Return [X, Y] of the center of cell containing provided text 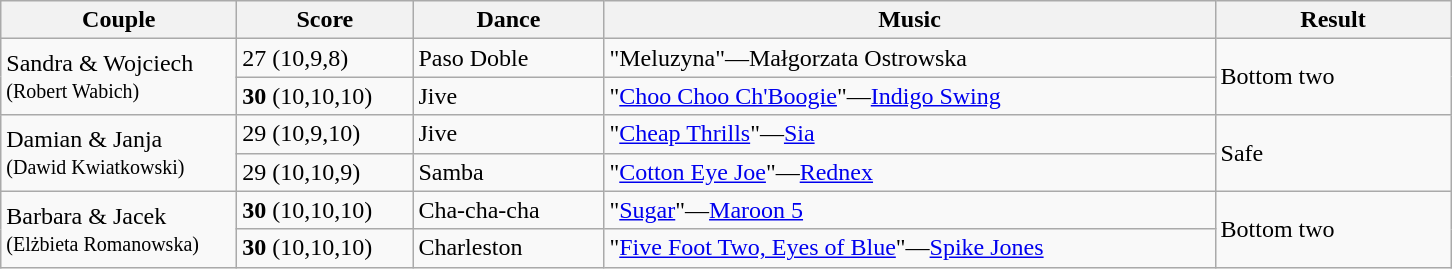
Dance [508, 20]
Score [325, 20]
"Five Foot Two, Eyes of Blue"—Spike Jones [910, 248]
Music [910, 20]
Safe [1333, 153]
"Sugar"—Maroon 5 [910, 210]
"Cotton Eye Joe"—Rednex [910, 172]
Sandra & Wojciech(Robert Wabich) [119, 77]
27 (10,9,8) [325, 58]
Damian & Janja(Dawid Kwiatkowski) [119, 153]
Couple [119, 20]
Paso Doble [508, 58]
Charleston [508, 248]
Barbara & Jacek(Elżbieta Romanowska) [119, 229]
"Meluzyna"—Małgorzata Ostrowska [910, 58]
29 (10,9,10) [325, 134]
Cha-cha-cha [508, 210]
Result [1333, 20]
"Cheap Thrills"—Sia [910, 134]
"Choo Choo Ch'Boogie"—Indigo Swing [910, 96]
Samba [508, 172]
29 (10,10,9) [325, 172]
